Return the [X, Y] coordinate for the center point of the cell that contains the specified text.  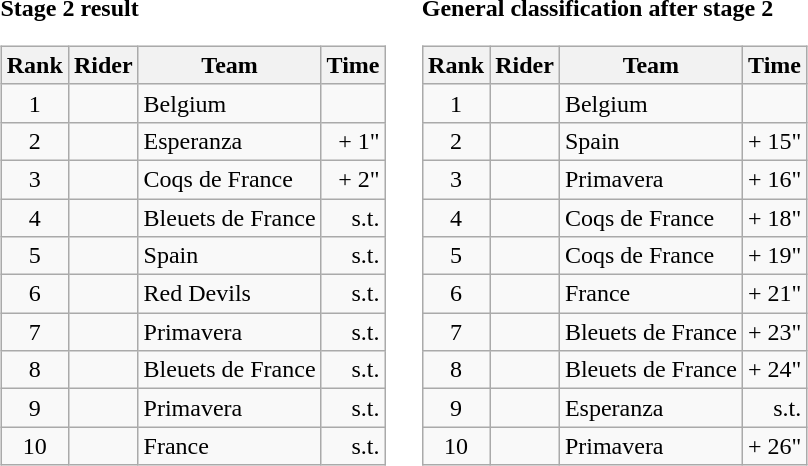
+ 1" [353, 141]
+ 26" [774, 446]
+ 2" [353, 179]
Red Devils [230, 294]
+ 19" [774, 256]
+ 18" [774, 217]
+ 21" [774, 294]
+ 15" [774, 141]
+ 23" [774, 332]
+ 16" [774, 179]
+ 24" [774, 370]
